Identify which cell holds the provided text, then report its [X, Y] central coordinate. 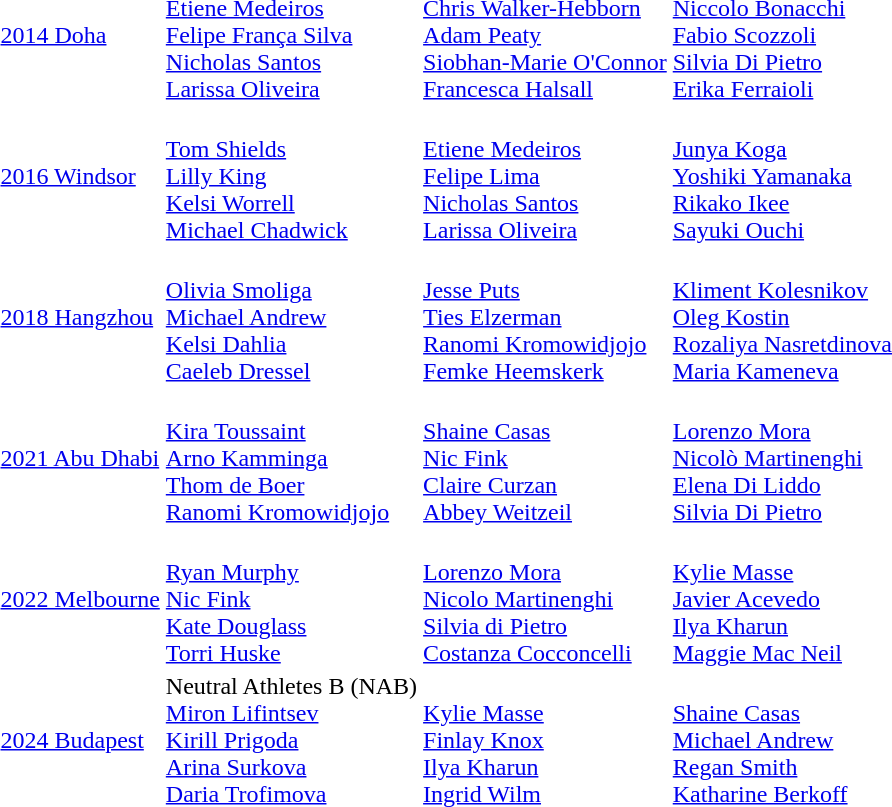
Kira ToussaintArno KammingaThom de BoerRanomi Kromowidjojo [291, 458]
Ryan MurphyNic FinkKate DouglassTorri Huske [291, 599]
Olivia SmoligaMichael AndrewKelsi DahliaCaeleb Dressel [291, 317]
Etiene MedeirosFelipe LimaNicholas SantosLarissa Oliveira [546, 176]
Tom ShieldsLilly KingKelsi WorrellMichael Chadwick [291, 176]
Jesse PutsTies ElzermanRanomi KromowidjojoFemke Heemskerk [546, 317]
Shaine CasasNic FinkClaire CurzanAbbey Weitzeil [546, 458]
Lorenzo MoraNicolo MartinenghiSilvia di PietroCostanza Cocconcelli [546, 599]
